Identify which cell holds the provided text, then report its [X, Y] central coordinate. 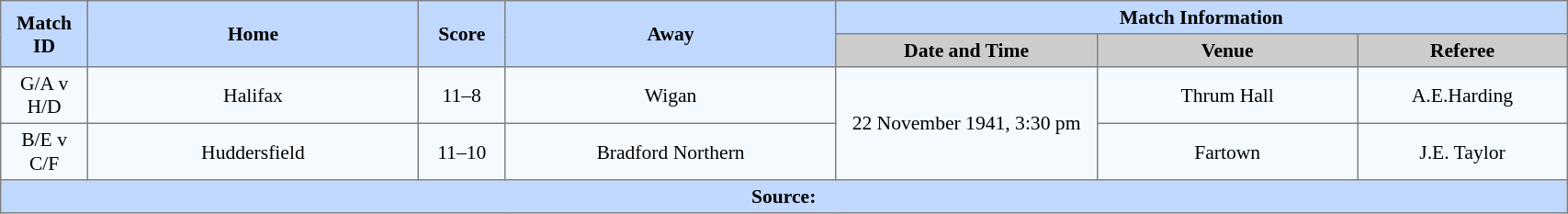
Fartown [1227, 152]
Venue [1227, 51]
Huddersfield [253, 152]
11–8 [461, 96]
Source: [784, 197]
J.E. Taylor [1462, 152]
G/A v H/D [44, 96]
Thrum Hall [1227, 96]
11–10 [461, 152]
Bradford Northern [671, 152]
Referee [1462, 51]
A.E.Harding [1462, 96]
Score [461, 34]
Wigan [671, 96]
Date and Time [966, 51]
Home [253, 34]
Match Information [1201, 17]
Away [671, 34]
22 November 1941, 3:30 pm [966, 123]
B/E v C/F [44, 152]
Match ID [44, 34]
Halifax [253, 96]
